Locate the cell with the specified text and output its [x, y] center coordinate. 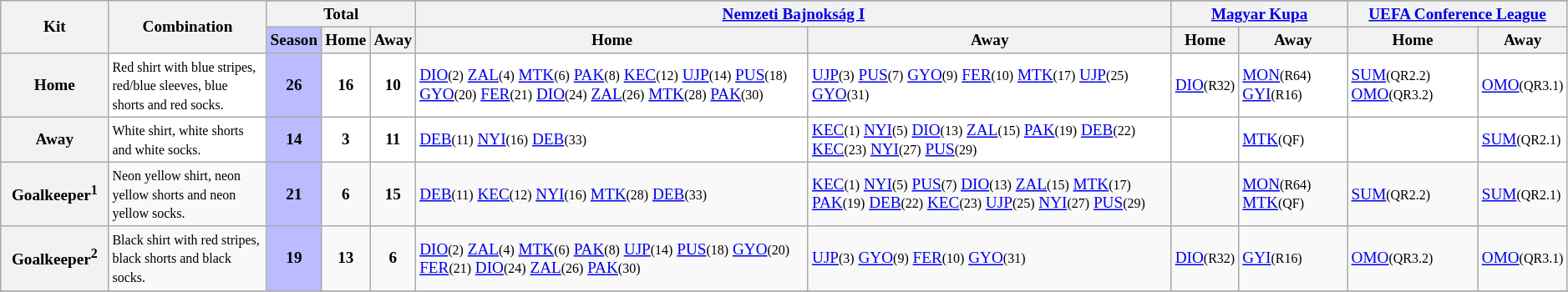
White shirt, white shorts and white socks. [187, 139]
SUM(QR2.2) [1413, 195]
KEC(1) NYI(5) DIO(13) ZAL(15) PAK(19) DEB(22) KEC(23) NYI(27) PUS(29) [989, 139]
SUM(QR2.2) OMO(QR3.2) [1413, 85]
Goalkeeper1 [55, 195]
10 [393, 85]
Kit [55, 27]
19 [294, 259]
MON(R64) MTK(QF) [1293, 195]
Nemzeti Bajnokság I [794, 14]
DEB(11) KEC(12) NYI(16) MTK(28) DEB(33) [612, 195]
Total [341, 14]
21 [294, 195]
KEC(1) NYI(5) PUS(7) DIO(13) ZAL(15) MTK(17) PAK(19) DEB(22) KEC(23) UJP(25) NYI(27) PUS(29) [989, 195]
UJP(3) GYO(9) FER(10) GYO(31) [989, 259]
14 [294, 139]
MON(R64) GYI(R16) [1293, 85]
13 [346, 259]
3 [346, 139]
Black shirt with red stripes, black shorts and black socks. [187, 259]
UJP(3) PUS(7) GYO(9) FER(10) MTK(17) UJP(25) GYO(31) [989, 85]
Season [294, 40]
DIO(2) ZAL(4) MTK(6) PAK(8) KEC(12) UJP(14) PUS(18) GYO(20) FER(21) DIO(24) ZAL(26) MTK(28) PAK(30) [612, 85]
DEB(11) NYI(16) DEB(33) [612, 139]
UEFA Conference League [1457, 14]
DIO(2) ZAL(4) MTK(6) PAK(8) UJP(14) PUS(18) GYO(20) FER(21) DIO(24) ZAL(26) PAK(30) [612, 259]
Magyar Kupa [1260, 14]
OMO(QR3.2) [1413, 259]
11 [393, 139]
15 [393, 195]
Combination [187, 27]
Goalkeeper2 [55, 259]
26 [294, 85]
Neon yellow shirt, neon yellow shorts and neon yellow socks. [187, 195]
GYI(R16) [1293, 259]
Red shirt with blue stripes, red/blue sleeves, blue shorts and red socks. [187, 85]
16 [346, 85]
MTK(QF) [1293, 139]
